Locate the cell with the specified text and output its (x, y) center coordinate. 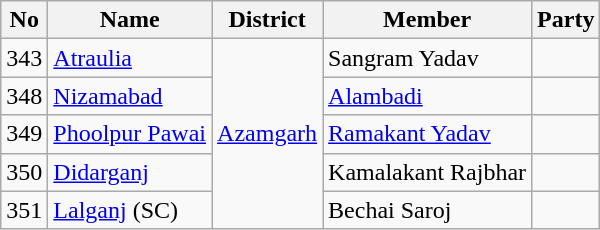
350 (24, 172)
Phoolpur Pawai (130, 134)
Atraulia (130, 58)
Nizamabad (130, 96)
Bechai Saroj (428, 210)
Member (428, 20)
343 (24, 58)
Name (130, 20)
Lalganj (SC) (130, 210)
Party (566, 20)
351 (24, 210)
Alambadi (428, 96)
Ramakant Yadav (428, 134)
Kamalakant Rajbhar (428, 172)
Azamgarh (268, 134)
No (24, 20)
District (268, 20)
348 (24, 96)
Didarganj (130, 172)
349 (24, 134)
Sangram Yadav (428, 58)
